Scan for the cell matching the given text and deliver its [x, y] coordinate at center. 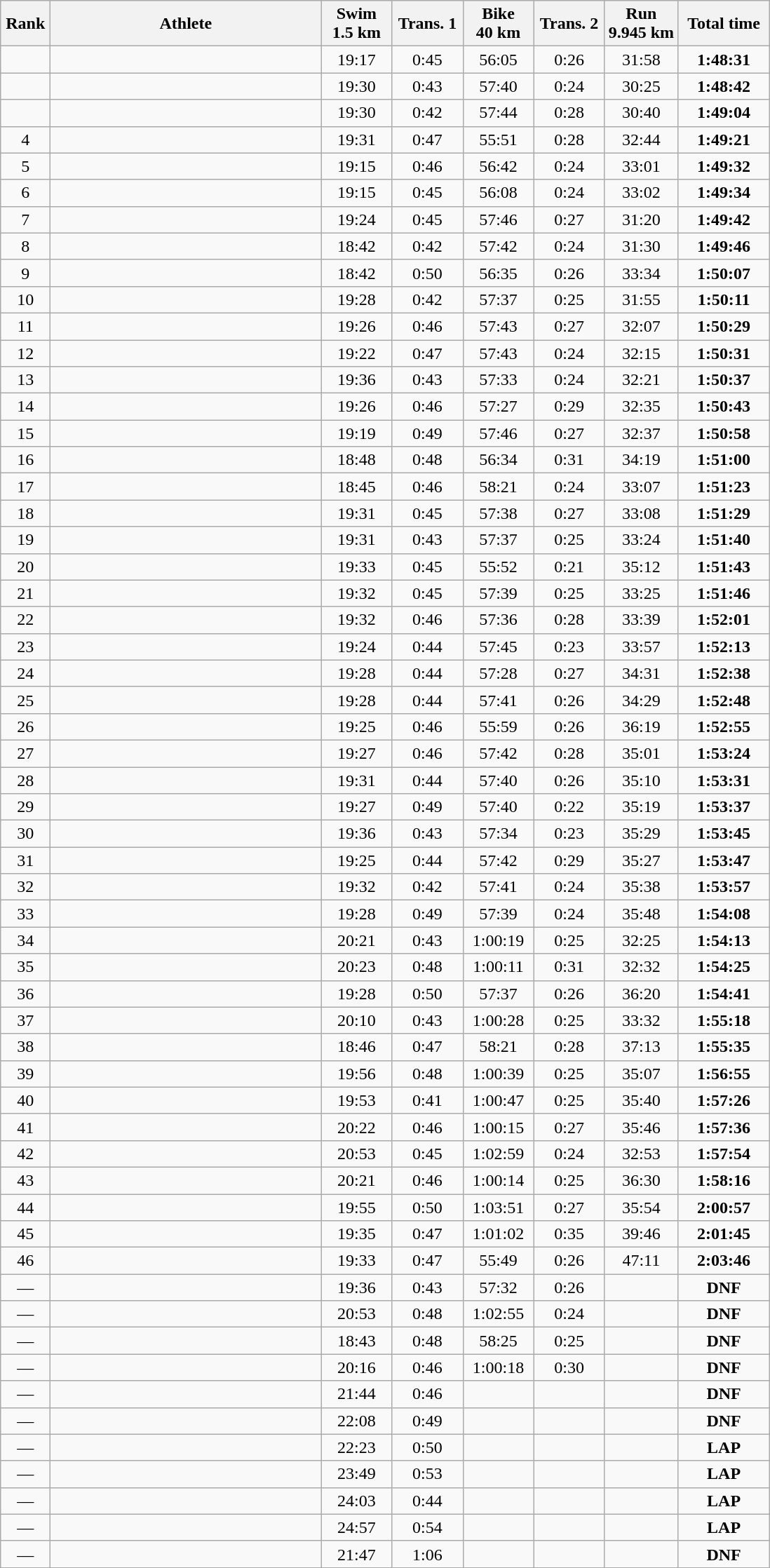
20:22 [356, 1127]
58:25 [498, 1341]
1:57:26 [724, 1100]
20:10 [356, 1020]
43 [25, 1180]
26 [25, 726]
19:55 [356, 1207]
35:38 [641, 887]
12 [25, 353]
56:05 [498, 60]
57:45 [498, 647]
32:25 [641, 940]
42 [25, 1154]
1:49:04 [724, 113]
33:07 [641, 487]
1:00:39 [498, 1074]
18:45 [356, 487]
13 [25, 380]
1:49:21 [724, 140]
1:50:07 [724, 273]
10 [25, 299]
0:41 [428, 1100]
24:57 [356, 1527]
35:46 [641, 1127]
55:49 [498, 1261]
0:53 [428, 1474]
1:51:43 [724, 567]
1:49:34 [724, 193]
34:19 [641, 460]
1:50:11 [724, 299]
55:59 [498, 726]
1:00:28 [498, 1020]
8 [25, 246]
1:58:16 [724, 1180]
21 [25, 593]
57:36 [498, 620]
7 [25, 219]
57:38 [498, 513]
57:28 [498, 673]
1:00:18 [498, 1367]
33:39 [641, 620]
1:52:01 [724, 620]
1:57:54 [724, 1154]
33:01 [641, 166]
36:19 [641, 726]
24:03 [356, 1501]
1:51:23 [724, 487]
40 [25, 1100]
1:51:29 [724, 513]
9 [25, 273]
15 [25, 433]
0:30 [569, 1367]
25 [25, 700]
1:56:55 [724, 1074]
33:25 [641, 593]
0:22 [569, 807]
19:19 [356, 433]
1:54:13 [724, 940]
32:35 [641, 407]
31:58 [641, 60]
38 [25, 1047]
1:00:14 [498, 1180]
19:17 [356, 60]
24 [25, 673]
1:02:55 [498, 1314]
20:23 [356, 967]
57:27 [498, 407]
33:24 [641, 540]
39:46 [641, 1234]
35:10 [641, 780]
19:56 [356, 1074]
1:53:47 [724, 860]
Swim1.5 km [356, 24]
23 [25, 647]
1:52:13 [724, 647]
1:53:31 [724, 780]
1:03:51 [498, 1207]
31:30 [641, 246]
5 [25, 166]
32:07 [641, 326]
18 [25, 513]
46 [25, 1261]
34:31 [641, 673]
35:01 [641, 753]
1:52:38 [724, 673]
57:33 [498, 380]
2:03:46 [724, 1261]
18:43 [356, 1341]
32:37 [641, 433]
22:23 [356, 1447]
16 [25, 460]
1:00:11 [498, 967]
22 [25, 620]
56:34 [498, 460]
30:25 [641, 86]
31:55 [641, 299]
0:35 [569, 1234]
1:50:43 [724, 407]
1:54:08 [724, 914]
0:54 [428, 1527]
1:52:55 [724, 726]
18:46 [356, 1047]
19:53 [356, 1100]
1:51:00 [724, 460]
30 [25, 834]
1:49:46 [724, 246]
37:13 [641, 1047]
41 [25, 1127]
1:51:40 [724, 540]
35:54 [641, 1207]
1:53:45 [724, 834]
34 [25, 940]
57:44 [498, 113]
35:29 [641, 834]
1:50:31 [724, 353]
57:32 [498, 1287]
Bike40 km [498, 24]
Rank [25, 24]
32:32 [641, 967]
33:34 [641, 273]
1:49:32 [724, 166]
1:53:57 [724, 887]
33 [25, 914]
35:12 [641, 567]
36:30 [641, 1180]
21:47 [356, 1554]
19 [25, 540]
Trans. 1 [428, 24]
1:49:42 [724, 219]
1:52:48 [724, 700]
1:51:46 [724, 593]
55:52 [498, 567]
36:20 [641, 994]
57:34 [498, 834]
1:00:47 [498, 1100]
Trans. 2 [569, 24]
17 [25, 487]
Run9.945 km [641, 24]
1:55:35 [724, 1047]
47:11 [641, 1261]
20:16 [356, 1367]
2:00:57 [724, 1207]
1:53:24 [724, 753]
27 [25, 753]
56:08 [498, 193]
32:21 [641, 380]
33:02 [641, 193]
2:01:45 [724, 1234]
1:48:31 [724, 60]
55:51 [498, 140]
20 [25, 567]
23:49 [356, 1474]
35:48 [641, 914]
31 [25, 860]
1:01:02 [498, 1234]
1:50:58 [724, 433]
32:53 [641, 1154]
19:22 [356, 353]
32:15 [641, 353]
1:50:37 [724, 380]
1:06 [428, 1554]
32:44 [641, 140]
1:00:19 [498, 940]
22:08 [356, 1421]
30:40 [641, 113]
1:02:59 [498, 1154]
1:54:41 [724, 994]
37 [25, 1020]
31:20 [641, 219]
29 [25, 807]
32 [25, 887]
39 [25, 1074]
1:54:25 [724, 967]
1:55:18 [724, 1020]
19:35 [356, 1234]
1:00:15 [498, 1127]
35 [25, 967]
21:44 [356, 1394]
6 [25, 193]
1:53:37 [724, 807]
35:40 [641, 1100]
18:48 [356, 460]
33:08 [641, 513]
33:57 [641, 647]
35:07 [641, 1074]
1:48:42 [724, 86]
35:27 [641, 860]
11 [25, 326]
28 [25, 780]
56:35 [498, 273]
34:29 [641, 700]
56:42 [498, 166]
1:50:29 [724, 326]
Athlete [186, 24]
36 [25, 994]
1:57:36 [724, 1127]
45 [25, 1234]
35:19 [641, 807]
4 [25, 140]
0:21 [569, 567]
44 [25, 1207]
33:32 [641, 1020]
14 [25, 407]
Total time [724, 24]
